Find where the given text appears and provide that cell's center as (x, y) coordinate. 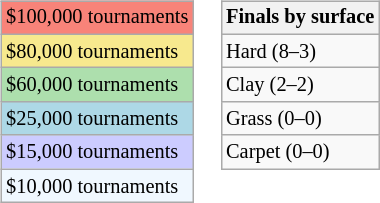
Grass (0–0) (300, 119)
$10,000 tournaments (97, 186)
$80,000 tournaments (97, 51)
Hard (8–3) (300, 51)
$100,000 tournaments (97, 18)
$25,000 tournaments (97, 119)
Carpet (0–0) (300, 152)
Clay (2–2) (300, 85)
$60,000 tournaments (97, 85)
$15,000 tournaments (97, 152)
Finals by surface (300, 18)
